For the text-containing cell, return its midpoint in [x, y] coordinate format. 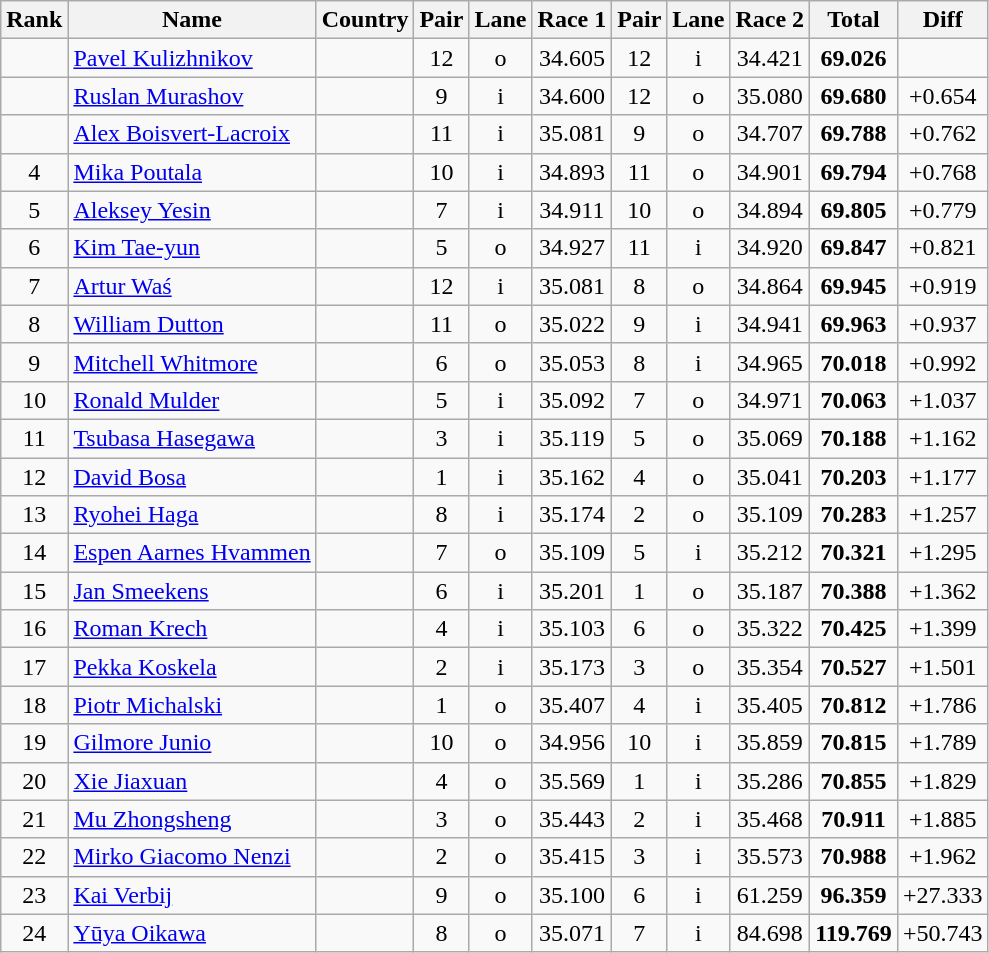
34.901 [770, 172]
70.321 [854, 553]
35.443 [572, 819]
13 [34, 515]
35.022 [572, 324]
14 [34, 553]
+1.829 [942, 781]
+1.362 [942, 591]
35.201 [572, 591]
69.680 [854, 96]
35.286 [770, 781]
34.893 [572, 172]
69.794 [854, 172]
69.847 [854, 248]
34.605 [572, 58]
+0.919 [942, 286]
+0.768 [942, 172]
Ronald Mulder [192, 400]
70.527 [854, 667]
David Bosa [192, 477]
35.080 [770, 96]
21 [34, 819]
119.769 [854, 933]
35.415 [572, 857]
96.359 [854, 895]
Roman Krech [192, 629]
35.100 [572, 895]
Mitchell Whitmore [192, 362]
20 [34, 781]
35.322 [770, 629]
+50.743 [942, 933]
35.187 [770, 591]
70.815 [854, 743]
34.421 [770, 58]
Espen Aarnes Hvammen [192, 553]
34.941 [770, 324]
34.894 [770, 210]
70.188 [854, 438]
34.956 [572, 743]
+0.762 [942, 134]
35.053 [572, 362]
Mika Poutala [192, 172]
69.805 [854, 210]
35.162 [572, 477]
34.707 [770, 134]
Mu Zhongsheng [192, 819]
Kai Verbij [192, 895]
22 [34, 857]
35.859 [770, 743]
Gilmore Junio [192, 743]
24 [34, 933]
Kim Tae-yun [192, 248]
+1.789 [942, 743]
35.173 [572, 667]
35.407 [572, 705]
34.864 [770, 286]
Pavel Kulizhnikov [192, 58]
William Dutton [192, 324]
34.927 [572, 248]
Diff [942, 20]
+1.399 [942, 629]
Name [192, 20]
Piotr Michalski [192, 705]
+1.037 [942, 400]
70.855 [854, 781]
84.698 [770, 933]
69.788 [854, 134]
+1.786 [942, 705]
35.468 [770, 819]
Ruslan Murashov [192, 96]
Ryohei Haga [192, 515]
+1.177 [942, 477]
34.600 [572, 96]
35.069 [770, 438]
23 [34, 895]
Tsubasa Hasegawa [192, 438]
Aleksey Yesin [192, 210]
18 [34, 705]
35.573 [770, 857]
Pekka Koskela [192, 667]
16 [34, 629]
35.354 [770, 667]
17 [34, 667]
+0.779 [942, 210]
+1.962 [942, 857]
61.259 [770, 895]
Yūya Oikawa [192, 933]
15 [34, 591]
70.388 [854, 591]
35.119 [572, 438]
35.092 [572, 400]
+1.295 [942, 553]
Race 1 [572, 20]
34.920 [770, 248]
34.911 [572, 210]
70.911 [854, 819]
70.283 [854, 515]
+0.937 [942, 324]
34.965 [770, 362]
70.812 [854, 705]
35.071 [572, 933]
+0.992 [942, 362]
69.945 [854, 286]
Race 2 [770, 20]
Total [854, 20]
69.963 [854, 324]
+1.257 [942, 515]
Alex Boisvert-Lacroix [192, 134]
69.026 [854, 58]
70.018 [854, 362]
35.212 [770, 553]
35.174 [572, 515]
70.063 [854, 400]
+27.333 [942, 895]
70.425 [854, 629]
35.041 [770, 477]
Rank [34, 20]
+0.821 [942, 248]
+1.162 [942, 438]
Country [365, 20]
+1.501 [942, 667]
19 [34, 743]
+1.885 [942, 819]
Xie Jiaxuan [192, 781]
+0.654 [942, 96]
Jan Smeekens [192, 591]
34.971 [770, 400]
35.569 [572, 781]
Mirko Giacomo Nenzi [192, 857]
70.203 [854, 477]
70.988 [854, 857]
Artur Waś [192, 286]
35.103 [572, 629]
35.405 [770, 705]
